Extract the (X, Y) coordinate from the center of the cell holding the provided text.  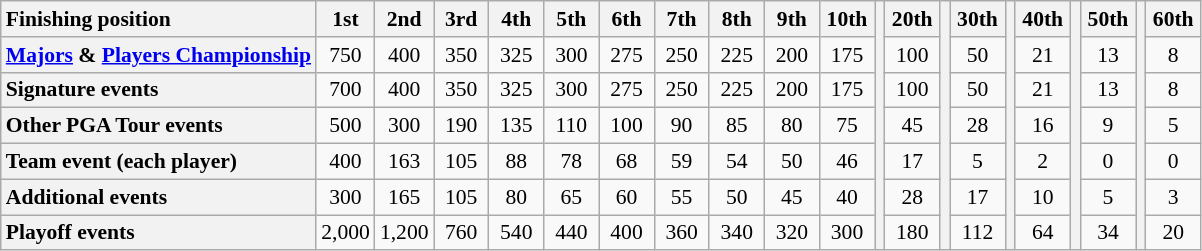
165 (404, 197)
7th (682, 19)
Finishing position (158, 19)
88 (516, 162)
59 (682, 162)
3 (1174, 197)
65 (572, 197)
112 (978, 233)
760 (462, 233)
4th (516, 19)
10 (1042, 197)
64 (1042, 233)
20 (1174, 233)
85 (736, 126)
68 (626, 162)
Other PGA Tour events (158, 126)
540 (516, 233)
16 (1042, 126)
60 (626, 197)
3rd (462, 19)
190 (462, 126)
2 (1042, 162)
9th (792, 19)
10th (846, 19)
8th (736, 19)
55 (682, 197)
50th (1108, 19)
60th (1174, 19)
110 (572, 126)
Playoff events (158, 233)
90 (682, 126)
34 (1108, 233)
2,000 (346, 233)
320 (792, 233)
46 (846, 162)
2nd (404, 19)
Majors & Players Championship (158, 55)
54 (736, 162)
5th (572, 19)
180 (912, 233)
40th (1042, 19)
9 (1108, 126)
Team event (each player) (158, 162)
Signature events (158, 90)
360 (682, 233)
1,200 (404, 233)
20th (912, 19)
1st (346, 19)
30th (978, 19)
75 (846, 126)
40 (846, 197)
750 (346, 55)
Additional events (158, 197)
700 (346, 90)
78 (572, 162)
340 (736, 233)
440 (572, 233)
6th (626, 19)
135 (516, 126)
500 (346, 126)
163 (404, 162)
